Find where the given text appears and provide that cell's center as [X, Y] coordinate. 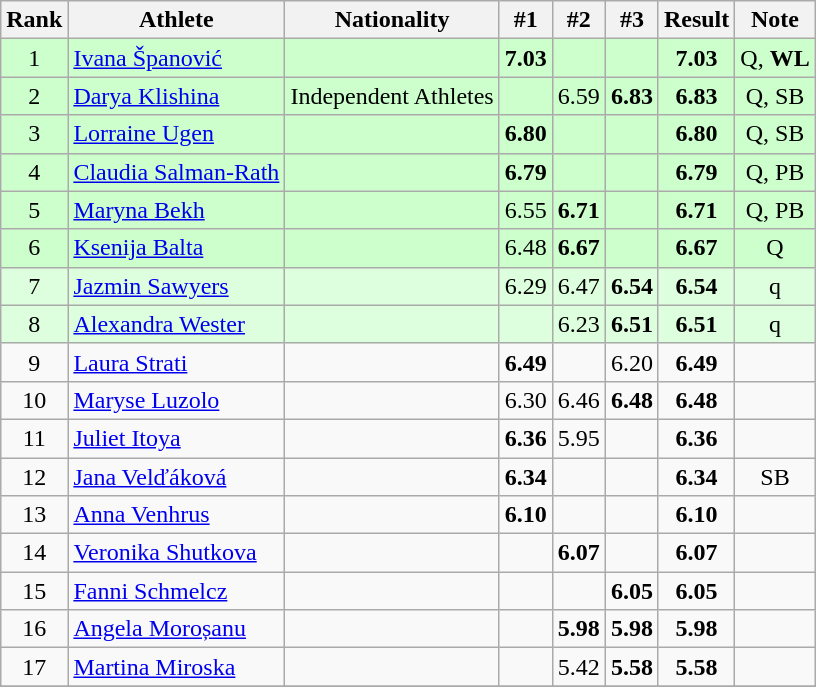
13 [34, 515]
Maryse Luzolo [176, 400]
Note [775, 20]
Laura Strati [176, 362]
Jazmin Sawyers [176, 286]
6.47 [578, 286]
Anna Venhrus [176, 515]
Ksenija Balta [176, 248]
#2 [578, 20]
#1 [526, 20]
5.95 [578, 438]
6.59 [578, 96]
Angela Moroșanu [176, 629]
6.23 [578, 324]
8 [34, 324]
Juliet Itoya [176, 438]
Fanni Schmelcz [176, 591]
Rank [34, 20]
Claudia Salman-Rath [176, 172]
4 [34, 172]
Athlete [176, 20]
Martina Miroska [176, 667]
14 [34, 553]
17 [34, 667]
Independent Athletes [392, 96]
6.20 [632, 362]
1 [34, 58]
6.29 [526, 286]
3 [34, 134]
Result [696, 20]
Jana Velďáková [176, 477]
SB [775, 477]
10 [34, 400]
2 [34, 96]
15 [34, 591]
Ivana Španović [176, 58]
Darya Klishina [176, 96]
12 [34, 477]
#3 [632, 20]
Alexandra Wester [176, 324]
6 [34, 248]
Q [775, 248]
11 [34, 438]
Veronika Shutkova [176, 553]
16 [34, 629]
7 [34, 286]
5 [34, 210]
6.30 [526, 400]
6.46 [578, 400]
Nationality [392, 20]
Q, WL [775, 58]
9 [34, 362]
6.55 [526, 210]
Lorraine Ugen [176, 134]
5.42 [578, 667]
Maryna Bekh [176, 210]
